Identify which cell holds the provided text, then report its (x, y) central coordinate. 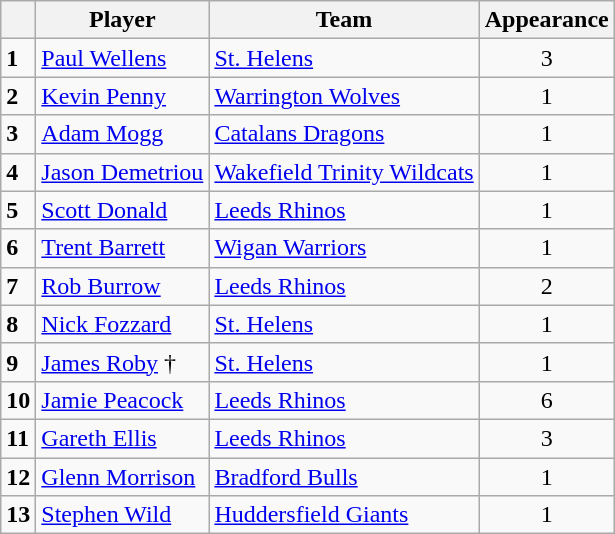
7 (18, 286)
10 (18, 400)
Paul Wellens (122, 58)
Gareth Ellis (122, 438)
Glenn Morrison (122, 477)
9 (18, 362)
Warrington Wolves (344, 96)
James Roby † (122, 362)
5 (18, 210)
Trent Barrett (122, 248)
Jamie Peacock (122, 400)
Team (344, 20)
Player (122, 20)
Scott Donald (122, 210)
Kevin Penny (122, 96)
Nick Fozzard (122, 324)
Appearance (546, 20)
8 (18, 324)
Adam Mogg (122, 134)
Wakefield Trinity Wildcats (344, 172)
Bradford Bulls (344, 477)
11 (18, 438)
12 (18, 477)
Catalans Dragons (344, 134)
Stephen Wild (122, 515)
Wigan Warriors (344, 248)
13 (18, 515)
4 (18, 172)
Huddersfield Giants (344, 515)
Jason Demetriou (122, 172)
Rob Burrow (122, 286)
